Provide the [X, Y] coordinate of the cell's center where the given text is located.  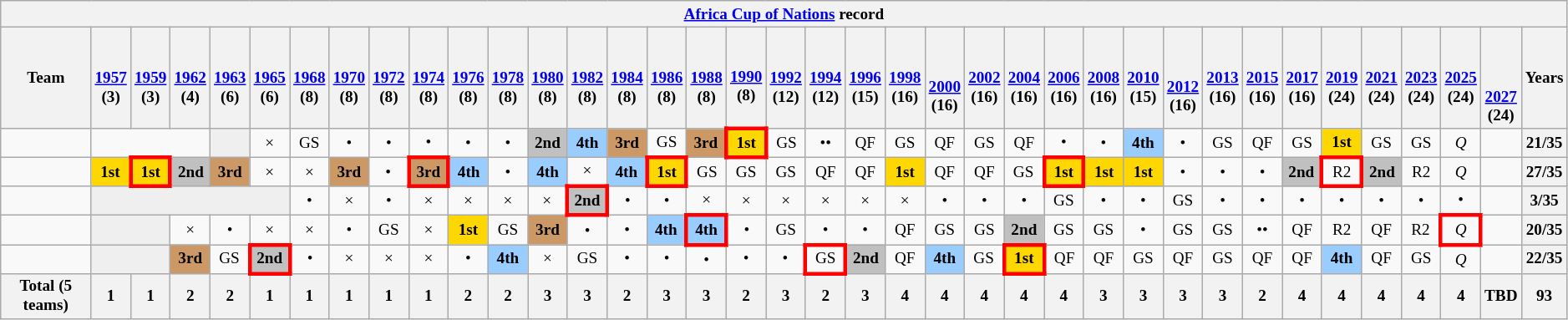
1982(8) [587, 78]
Team [46, 78]
TBD [1500, 296]
2013(16) [1223, 78]
1992(12) [786, 78]
1968(8) [310, 78]
1990(8) [746, 78]
3/35 [1544, 201]
1976(8) [469, 78]
2021(24) [1382, 78]
21/35 [1544, 144]
1998(16) [905, 78]
1978(8) [508, 78]
93 [1544, 296]
2017(16) [1302, 78]
2000(16) [945, 78]
1962(4) [190, 78]
2006(16) [1064, 78]
1996(15) [865, 78]
2015(16) [1262, 78]
2010(15) [1144, 78]
1972(8) [389, 78]
1986(8) [667, 78]
Years [1544, 78]
1957(3) [111, 78]
1959(3) [150, 78]
1970(8) [349, 78]
2019(24) [1342, 78]
2023(24) [1421, 78]
20/35 [1544, 231]
27/35 [1544, 172]
1988(8) [707, 78]
1974(8) [429, 78]
1963(6) [230, 78]
1980(8) [548, 78]
2002(16) [985, 78]
2004(16) [1024, 78]
1994(12) [825, 78]
Africa Cup of Nations record [784, 14]
22/35 [1544, 259]
2025(24) [1461, 78]
1984(8) [627, 78]
1965(6) [270, 78]
Total (5 teams) [46, 296]
2008(16) [1104, 78]
2012(16) [1183, 78]
2027(24) [1500, 78]
